Search for the cell housing the specified text and yield its [x, y] center coordinate. 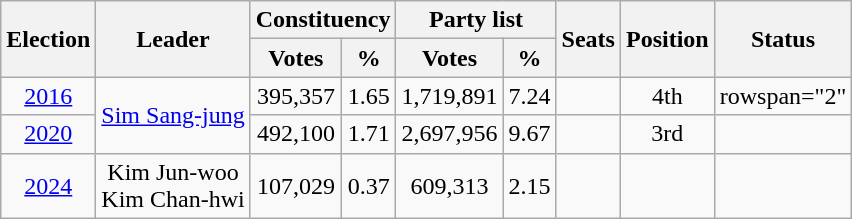
2016 [48, 96]
0.37 [369, 186]
1.65 [369, 96]
3rd [667, 134]
Position [667, 39]
2.15 [530, 186]
609,313 [450, 186]
Party list [476, 20]
7.24 [530, 96]
107,029 [296, 186]
Constituency [323, 20]
Kim Jun-wooKim Chan-hwi [173, 186]
4th [667, 96]
395,357 [296, 96]
Leader [173, 39]
2024 [48, 186]
rowspan="2" [783, 96]
492,100 [296, 134]
Sim Sang-jung [173, 115]
2,697,956 [450, 134]
9.67 [530, 134]
Election [48, 39]
1.71 [369, 134]
2020 [48, 134]
Status [783, 39]
Seats [588, 39]
1,719,891 [450, 96]
